Determine the [X, Y] coordinate at the center of the cell enclosing the given text.  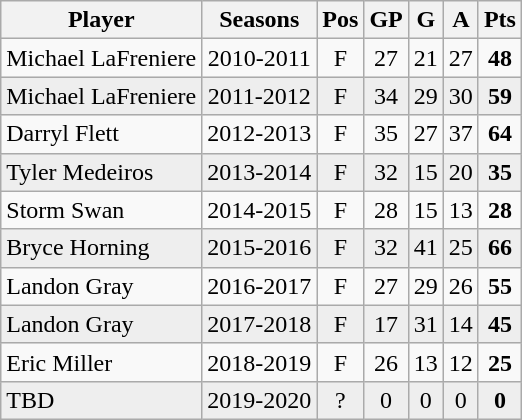
Pts [500, 20]
2019-2020 [260, 400]
45 [500, 324]
2010-2011 [260, 58]
37 [460, 134]
? [340, 400]
Player [102, 20]
Seasons [260, 20]
2014-2015 [260, 210]
59 [500, 96]
2011-2012 [260, 96]
41 [426, 248]
2015-2016 [260, 248]
A [460, 20]
Eric Miller [102, 362]
2018-2019 [260, 362]
2016-2017 [260, 286]
TBD [102, 400]
G [426, 20]
Darryl Flett [102, 134]
12 [460, 362]
2012-2013 [260, 134]
20 [460, 172]
Tyler Medeiros [102, 172]
Pos [340, 20]
2013-2014 [260, 172]
17 [386, 324]
14 [460, 324]
30 [460, 96]
21 [426, 58]
64 [500, 134]
31 [426, 324]
48 [500, 58]
34 [386, 96]
Bryce Horning [102, 248]
55 [500, 286]
66 [500, 248]
Storm Swan [102, 210]
2017-2018 [260, 324]
GP [386, 20]
